Scan for the cell matching the given text and deliver its [X, Y] coordinate at center. 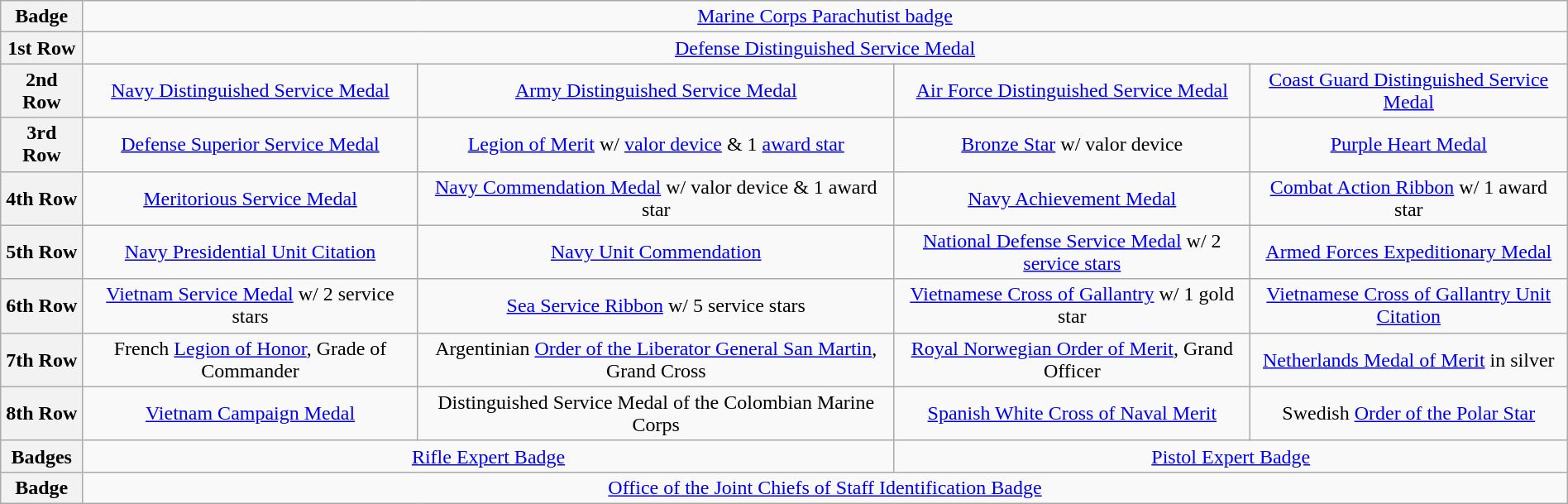
1st Row [41, 48]
5th Row [41, 252]
Purple Heart Medal [1408, 144]
Vietnam Service Medal w/ 2 service stars [250, 306]
Royal Norwegian Order of Merit, Grand Officer [1072, 359]
Argentinian Order of the Liberator General San Martin, Grand Cross [656, 359]
Navy Presidential Unit Citation [250, 252]
Navy Unit Commendation [656, 252]
Air Force Distinguished Service Medal [1072, 91]
Coast Guard Distinguished Service Medal [1408, 91]
Bronze Star w/ valor device [1072, 144]
Spanish White Cross of Naval Merit [1072, 414]
Swedish Order of the Polar Star [1408, 414]
Defense Superior Service Medal [250, 144]
8th Row [41, 414]
Rifle Expert Badge [488, 456]
Sea Service Ribbon w/ 5 service stars [656, 306]
French Legion of Honor, Grade of Commander [250, 359]
Legion of Merit w/ valor device & 1 award star [656, 144]
Combat Action Ribbon w/ 1 award star [1408, 199]
Pistol Expert Badge [1231, 456]
Meritorious Service Medal [250, 199]
2nd Row [41, 91]
Vietnam Campaign Medal [250, 414]
4th Row [41, 199]
Netherlands Medal of Merit in silver [1408, 359]
Armed Forces Expeditionary Medal [1408, 252]
Office of the Joint Chiefs of Staff Identification Badge [825, 487]
Vietnamese Cross of Gallantry Unit Citation [1408, 306]
7th Row [41, 359]
Defense Distinguished Service Medal [825, 48]
Navy Commendation Medal w/ valor device & 1 award star [656, 199]
Vietnamese Cross of Gallantry w/ 1 gold star [1072, 306]
Army Distinguished Service Medal [656, 91]
Marine Corps Parachutist badge [825, 17]
National Defense Service Medal w/ 2 service stars [1072, 252]
Navy Distinguished Service Medal [250, 91]
Badges [41, 456]
3rd Row [41, 144]
6th Row [41, 306]
Navy Achievement Medal [1072, 199]
Distinguished Service Medal of the Colombian Marine Corps [656, 414]
